For the text-containing cell, return its midpoint in (X, Y) coordinate format. 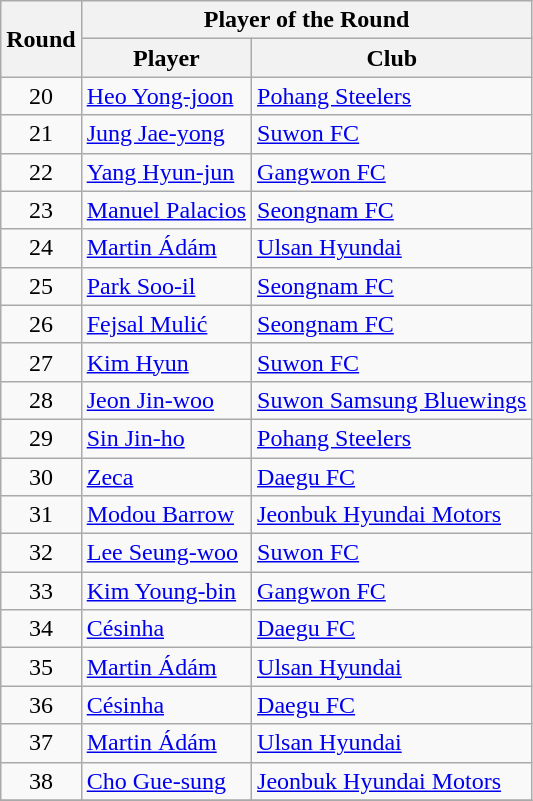
26 (41, 324)
Kim Hyun (166, 362)
Player of the Round (306, 20)
34 (41, 629)
Sin Jin-ho (166, 438)
Jung Jae-yong (166, 134)
24 (41, 248)
38 (41, 781)
25 (41, 286)
Jeon Jin-woo (166, 400)
23 (41, 210)
Zeca (166, 477)
20 (41, 96)
Club (392, 58)
37 (41, 743)
Manuel Palacios (166, 210)
28 (41, 400)
Lee Seung-woo (166, 553)
Player (166, 58)
Suwon Samsung Bluewings (392, 400)
Modou Barrow (166, 515)
32 (41, 553)
Heo Yong-joon (166, 96)
22 (41, 172)
35 (41, 667)
Park Soo-il (166, 286)
Fejsal Mulić (166, 324)
27 (41, 362)
31 (41, 515)
30 (41, 477)
21 (41, 134)
Cho Gue-sung (166, 781)
Kim Young-bin (166, 591)
33 (41, 591)
29 (41, 438)
Yang Hyun-jun (166, 172)
Round (41, 39)
36 (41, 705)
